Locate the cell with the specified text and output its [X, Y] center coordinate. 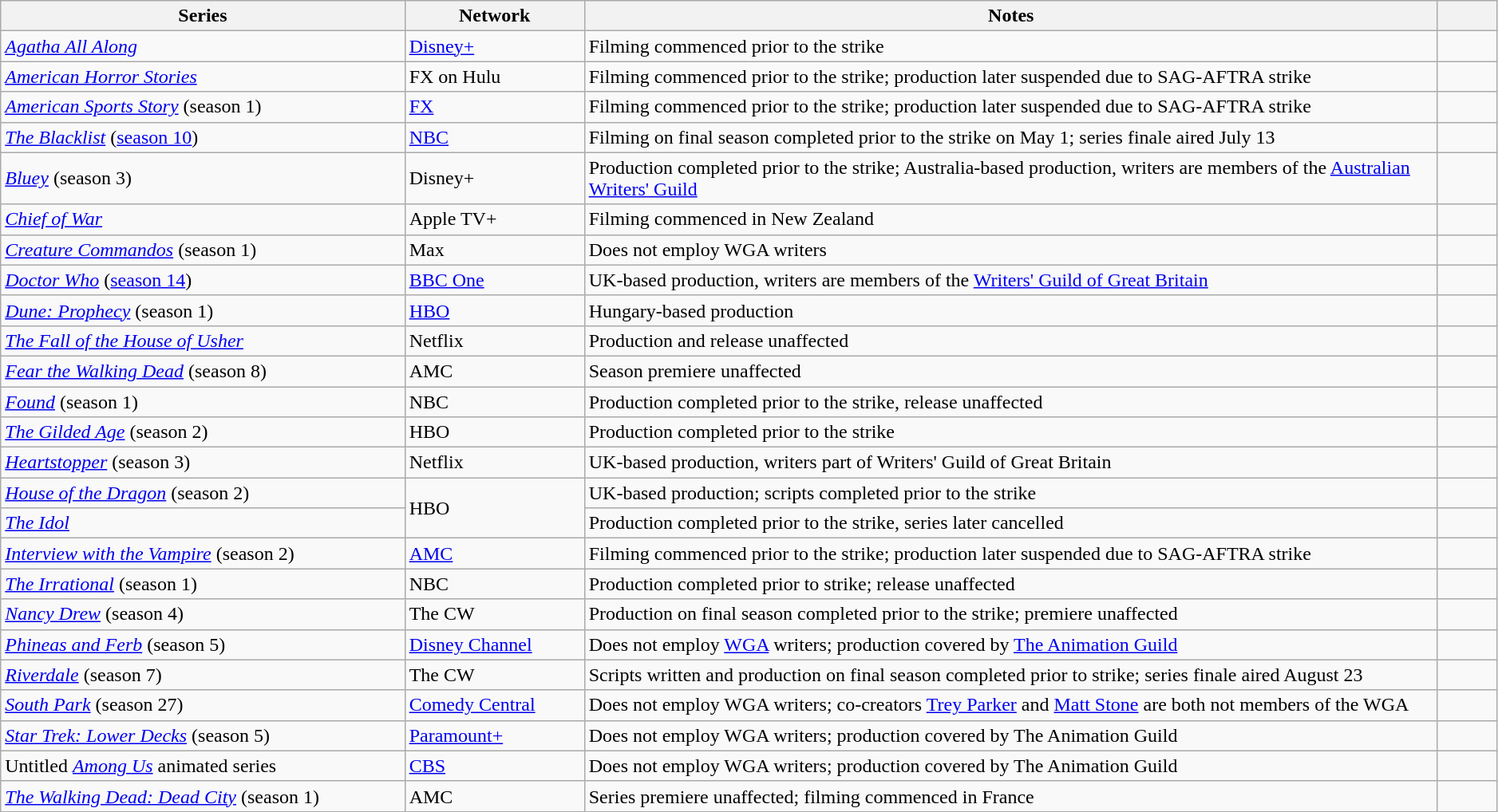
The Irrational (season 1) [203, 584]
Phineas and Ferb (season 5) [203, 644]
Notes [1010, 16]
Production completed prior to the strike [1010, 432]
Agatha All Along [203, 46]
Chief of War [203, 219]
American Horror Stories [203, 77]
Series premiere unaffected; filming commenced in France [1010, 796]
Creature Commandos (season 1) [203, 250]
Season premiere unaffected [1010, 371]
FX [495, 107]
Filming commenced prior to the strike [1010, 46]
Production and release unaffected [1010, 341]
Dune: Prophecy (season 1) [203, 310]
Apple TV+ [495, 219]
Production completed prior to strike; release unaffected [1010, 584]
Bluey (season 3) [203, 179]
The Walking Dead: Dead City (season 1) [203, 796]
Nancy Drew (season 4) [203, 614]
Does not employ WGA writers; co-creators Trey Parker and Matt Stone are both not members of the WGA [1010, 705]
Hungary-based production [1010, 310]
Disney Channel [495, 644]
CBS [495, 766]
Fear the Walking Dead (season 8) [203, 371]
South Park (season 27) [203, 705]
Doctor Who (season 14) [203, 280]
UK-based production; scripts completed prior to the strike [1010, 493]
American Sports Story (season 1) [203, 107]
Heartstopper (season 3) [203, 463]
Scripts written and production on final season completed prior to strike; series finale aired August 23 [1010, 675]
Found (season 1) [203, 401]
BBC One [495, 280]
UK-based production, writers part of Writers' Guild of Great Britain [1010, 463]
Network [495, 16]
House of the Dragon (season 2) [203, 493]
Production completed prior to the strike, release unaffected [1010, 401]
Interview with the Vampire (season 2) [203, 554]
Paramount+ [495, 735]
UK-based production, writers are members of the Writers' Guild of Great Britain [1010, 280]
The Blacklist (season 10) [203, 137]
The Gilded Age (season 2) [203, 432]
The Fall of the House of Usher [203, 341]
Riverdale (season 7) [203, 675]
The Idol [203, 523]
Star Trek: Lower Decks (season 5) [203, 735]
Filming commenced in New Zealand [1010, 219]
Does not employ WGA writers [1010, 250]
Comedy Central [495, 705]
Production on final season completed prior to the strike; premiere unaffected [1010, 614]
Max [495, 250]
Series [203, 16]
Untitled Among Us animated series [203, 766]
FX on Hulu [495, 77]
Filming on final season completed prior to the strike on May 1; series finale aired July 13 [1010, 137]
Production completed prior to the strike; Australia-based production, writers are members of the Australian Writers' Guild [1010, 179]
Production completed prior to the strike, series later cancelled [1010, 523]
